Pinpoint the cell where the given text exists, returning its [X, Y] midpoint coordinate. 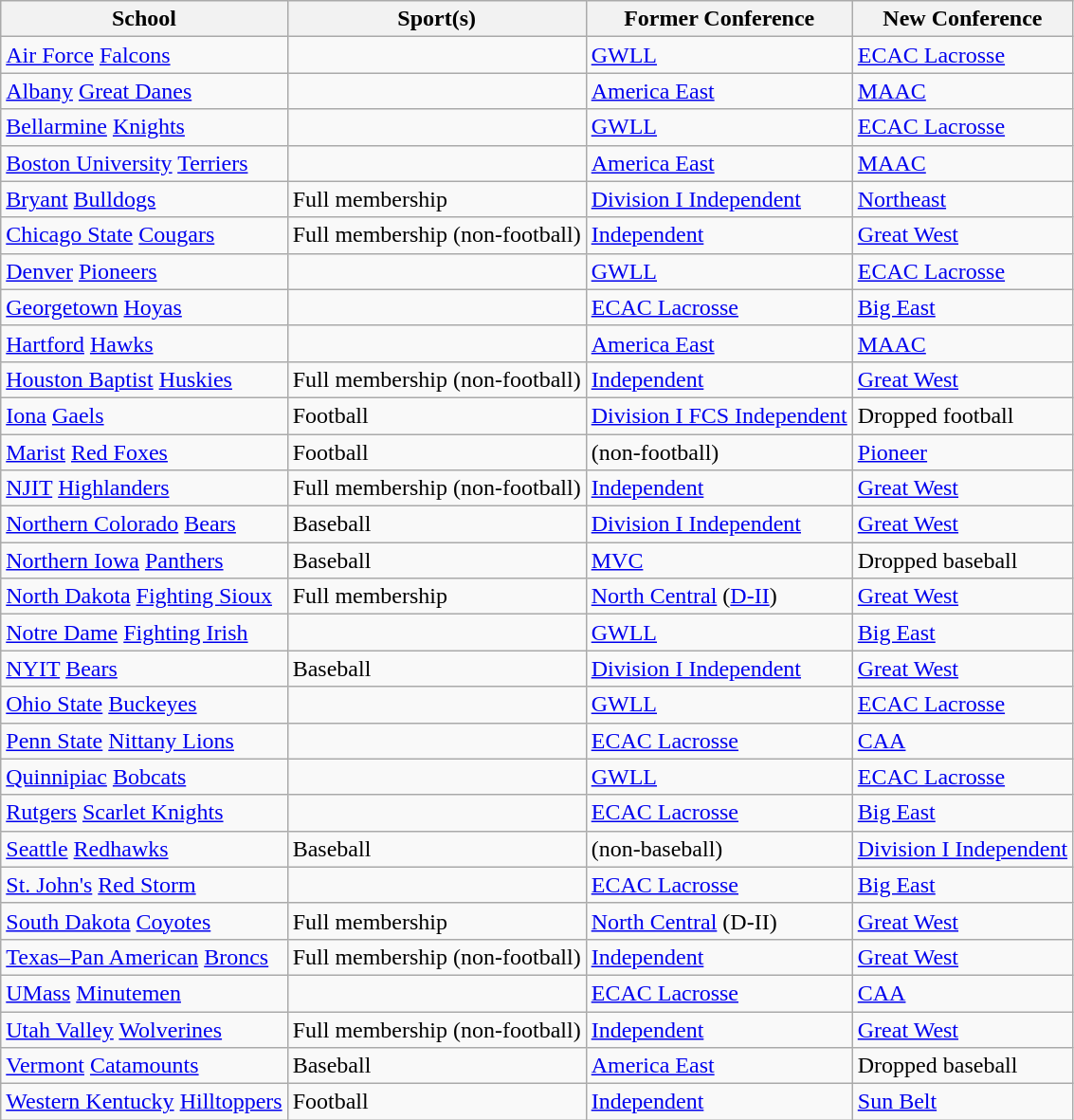
South Dakota Coyotes [144, 921]
Northern Iowa Panthers [144, 560]
School [144, 19]
Boston University Terriers [144, 163]
Air Force Falcons [144, 55]
Rutgers Scarlet Knights [144, 813]
NYIT Bears [144, 669]
Sun Belt [962, 1102]
Quinnipiac Bobcats [144, 777]
Former Conference [719, 19]
New Conference [962, 19]
Utah Valley Wolverines [144, 1029]
Texas–Pan American Broncs [144, 957]
Hartford Hawks [144, 343]
Houston Baptist Huskies [144, 379]
Iona Gaels [144, 415]
Western Kentucky Hilltoppers [144, 1102]
Seattle Redhawks [144, 849]
MVC [719, 560]
UMass Minutemen [144, 993]
Pioneer [962, 452]
(non-baseball) [719, 849]
Ohio State Buckeyes [144, 705]
North Dakota Fighting Sioux [144, 597]
Sport(s) [436, 19]
Georgetown Hoyas [144, 307]
Bryant Bulldogs [144, 199]
Division I FCS Independent [719, 415]
Denver Pioneers [144, 271]
Dropped football [962, 415]
Northeast [962, 199]
Vermont Catamounts [144, 1066]
Penn State Nittany Lions [144, 741]
Bellarmine Knights [144, 127]
(non-football) [719, 452]
Notre Dame Fighting Irish [144, 633]
St. John's Red Storm [144, 885]
Albany Great Danes [144, 91]
Northern Colorado Bears [144, 524]
NJIT Highlanders [144, 488]
Chicago State Cougars [144, 235]
Marist Red Foxes [144, 452]
